Output the [x, y] coordinate of the center of the cell containing the given text.  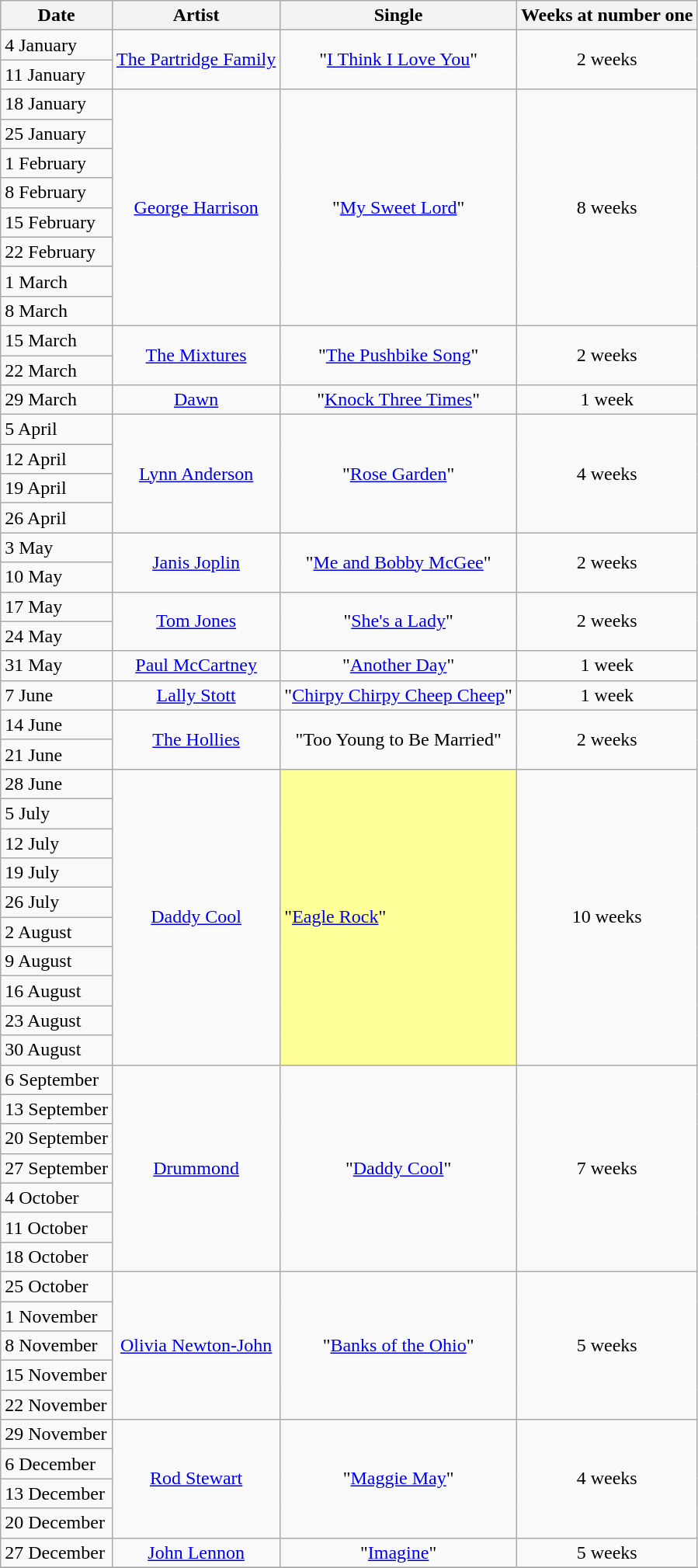
29 November [57, 1434]
26 July [57, 902]
11 January [57, 75]
"Knock Three Times" [399, 400]
5 April [57, 429]
"The Pushbike Song" [399, 355]
"Too Young to Be Married" [399, 739]
23 August [57, 1020]
Rod Stewart [196, 1479]
7 June [57, 695]
22 November [57, 1405]
17 May [57, 607]
20 September [57, 1139]
"Rose Garden" [399, 474]
20 December [57, 1523]
"She's a Lady" [399, 621]
22 February [57, 252]
8 weeks [607, 207]
1 March [57, 281]
Tom Jones [196, 621]
25 October [57, 1286]
1 November [57, 1316]
15 November [57, 1375]
10 May [57, 577]
12 July [57, 843]
"Imagine" [399, 1552]
15 March [57, 340]
19 July [57, 873]
Janis Joplin [196, 562]
Artist [196, 16]
John Lennon [196, 1552]
Single [399, 16]
"I Think I Love You" [399, 60]
19 April [57, 488]
"Me and Bobby McGee" [399, 562]
"Maggie May" [399, 1479]
2 August [57, 932]
"Banks of the Ohio" [399, 1345]
24 May [57, 636]
"My Sweet Lord" [399, 207]
Lynn Anderson [196, 474]
Lally Stott [196, 695]
Date [57, 16]
Daddy Cool [196, 916]
10 weeks [607, 916]
28 June [57, 784]
27 December [57, 1552]
21 June [57, 754]
"Eagle Rock" [399, 916]
14 June [57, 725]
5 July [57, 813]
7 weeks [607, 1168]
18 October [57, 1257]
25 January [57, 134]
3 May [57, 548]
27 September [57, 1168]
6 September [57, 1080]
13 September [57, 1109]
The Mixtures [196, 355]
Dawn [196, 400]
1 February [57, 163]
22 March [57, 370]
8 February [57, 193]
16 August [57, 991]
8 March [57, 311]
12 April [57, 459]
"Another Day" [399, 666]
"Chirpy Chirpy Cheep Cheep" [399, 695]
26 April [57, 518]
The Partridge Family [196, 60]
The Hollies [196, 739]
18 January [57, 104]
30 August [57, 1050]
31 May [57, 666]
13 December [57, 1493]
4 January [57, 45]
Paul McCartney [196, 666]
6 December [57, 1464]
9 August [57, 961]
29 March [57, 400]
George Harrison [196, 207]
Drummond [196, 1168]
11 October [57, 1227]
Olivia Newton-John [196, 1345]
8 November [57, 1346]
15 February [57, 222]
Weeks at number one [607, 16]
"Daddy Cool" [399, 1168]
4 October [57, 1198]
